Find where the given text appears and provide that cell's center as [x, y] coordinate. 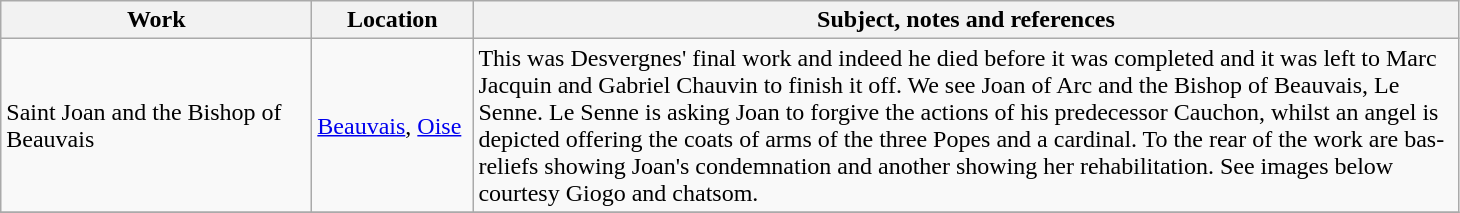
Subject, notes and references [966, 20]
Work [156, 20]
Location [392, 20]
Saint Joan and the Bishop of Beauvais [156, 126]
Beauvais, Oise [392, 126]
